Provide the (X, Y) coordinate of the cell's center where the given text is located.  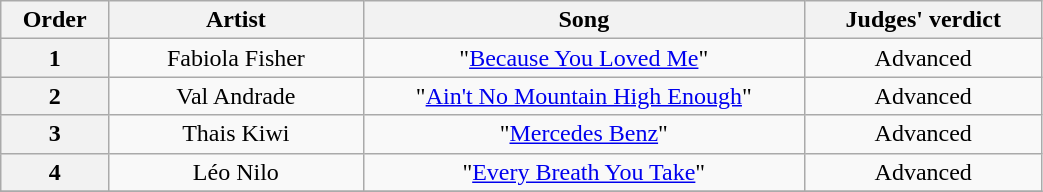
"Every Breath You Take" (584, 172)
"Ain't No Mountain High Enough" (584, 96)
Artist (236, 20)
Order (55, 20)
2 (55, 96)
"Because You Loved Me" (584, 58)
4 (55, 172)
Song (584, 20)
Val Andrade (236, 96)
Thais Kiwi (236, 134)
Judges' verdict (923, 20)
3 (55, 134)
Léo Nilo (236, 172)
1 (55, 58)
"Mercedes Benz" (584, 134)
Fabiola Fisher (236, 58)
